Provide the (x, y) coordinate of the cell's center where the given text is located.  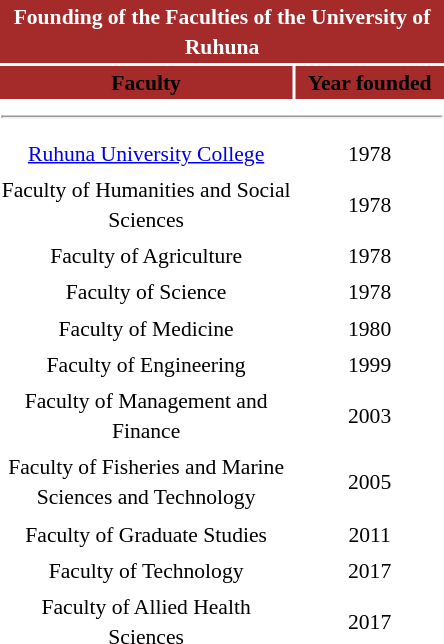
Founding of the Faculties of the University of Ruhuna (222, 32)
Faculty of Humanities and Social Sciences (146, 204)
1980 (370, 328)
Faculty of Graduate Studies (146, 534)
Ruhuna University College (146, 152)
Faculty of Science (146, 292)
Faculty (146, 82)
Faculty of Agriculture (146, 256)
2003 (370, 416)
Faculty of Medicine (146, 328)
Faculty of Fisheries and Marine Sciences and Technology (146, 482)
2005 (370, 482)
Year founded (370, 82)
2017 (370, 570)
Faculty of Engineering (146, 364)
Faculty of Technology (146, 570)
2011 (370, 534)
1999 (370, 364)
Faculty of Management and Finance (146, 416)
